Capture the cell that displays the provided text and extract its (x, y) central coordinate. 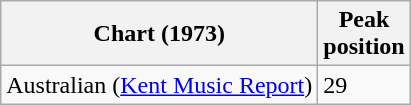
Chart (1973) (160, 34)
Australian (Kent Music Report) (160, 85)
29 (364, 85)
Peakposition (364, 34)
